From the cell containing the given text, extract its center point as (x, y) coordinate. 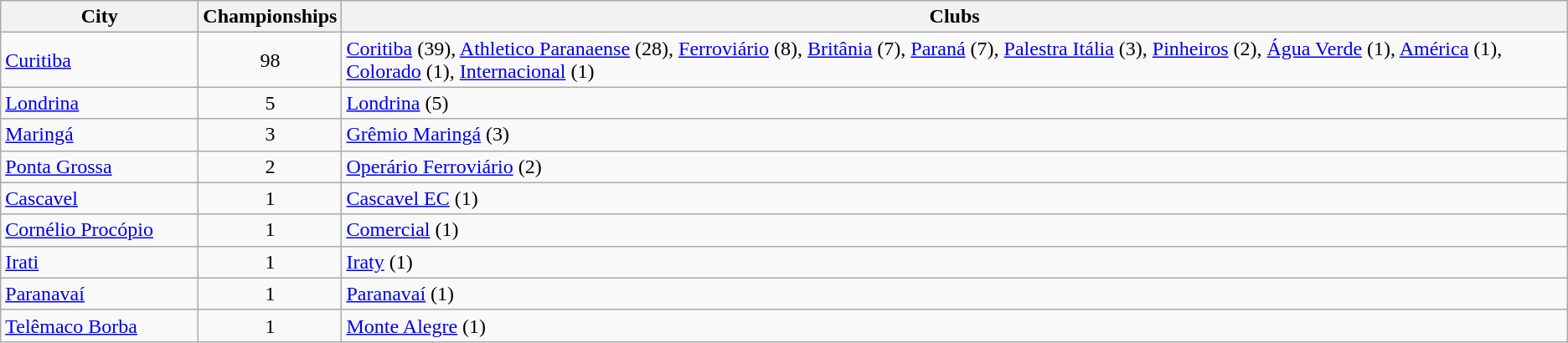
Cascavel (100, 198)
Londrina (100, 103)
Maringá (100, 135)
Telêmaco Borba (100, 325)
Curitiba (100, 60)
Cascavel EC (1) (955, 198)
Ponta Grossa (100, 166)
Monte Alegre (1) (955, 325)
Londrina (5) (955, 103)
Clubs (955, 17)
Iraty (1) (955, 262)
Irati (100, 262)
5 (270, 103)
98 (270, 60)
Cornélio Procópio (100, 230)
2 (270, 166)
3 (270, 135)
Operário Ferroviário (2) (955, 166)
Comercial (1) (955, 230)
Championships (270, 17)
Grêmio Maringá (3) (955, 135)
Paranavaí (1) (955, 294)
City (100, 17)
Paranavaí (100, 294)
